Detect which cell encompasses the target text, then output its (x, y) center coordinate. 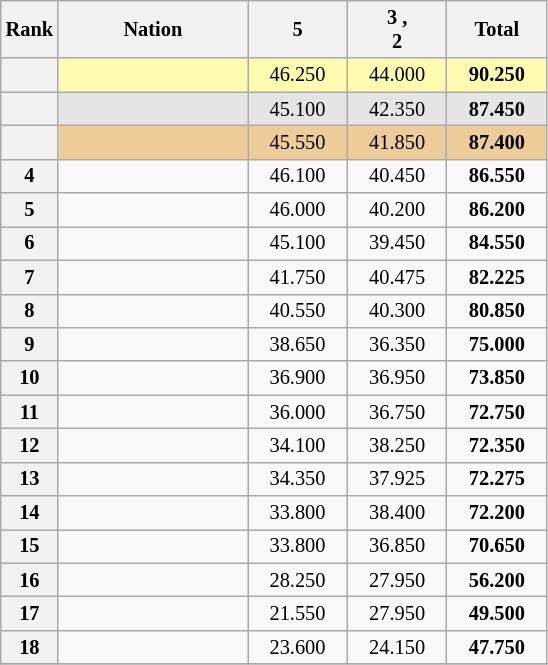
49.500 (497, 613)
21.550 (298, 613)
56.200 (497, 580)
Nation (153, 29)
10 (30, 378)
82.225 (497, 277)
73.850 (497, 378)
28.250 (298, 580)
45.550 (298, 142)
Rank (30, 29)
23.600 (298, 647)
36.000 (298, 412)
46.250 (298, 75)
6 (30, 243)
72.350 (497, 445)
41.850 (397, 142)
16 (30, 580)
40.550 (298, 311)
86.200 (497, 210)
41.750 (298, 277)
86.550 (497, 176)
36.900 (298, 378)
37.925 (397, 479)
17 (30, 613)
40.475 (397, 277)
11 (30, 412)
36.850 (397, 546)
72.275 (497, 479)
13 (30, 479)
80.850 (497, 311)
34.100 (298, 445)
42.350 (397, 109)
72.750 (497, 412)
4 (30, 176)
7 (30, 277)
72.200 (497, 513)
40.450 (397, 176)
46.100 (298, 176)
47.750 (497, 647)
9 (30, 344)
36.750 (397, 412)
15 (30, 546)
18 (30, 647)
38.650 (298, 344)
38.250 (397, 445)
70.650 (497, 546)
3 ,2 (397, 29)
40.200 (397, 210)
Total (497, 29)
87.450 (497, 109)
84.550 (497, 243)
14 (30, 513)
8 (30, 311)
44.000 (397, 75)
75.000 (497, 344)
90.250 (497, 75)
12 (30, 445)
34.350 (298, 479)
39.450 (397, 243)
46.000 (298, 210)
38.400 (397, 513)
24.150 (397, 647)
40.300 (397, 311)
87.400 (497, 142)
36.350 (397, 344)
36.950 (397, 378)
